Capture the cell that displays the provided text and extract its [X, Y] central coordinate. 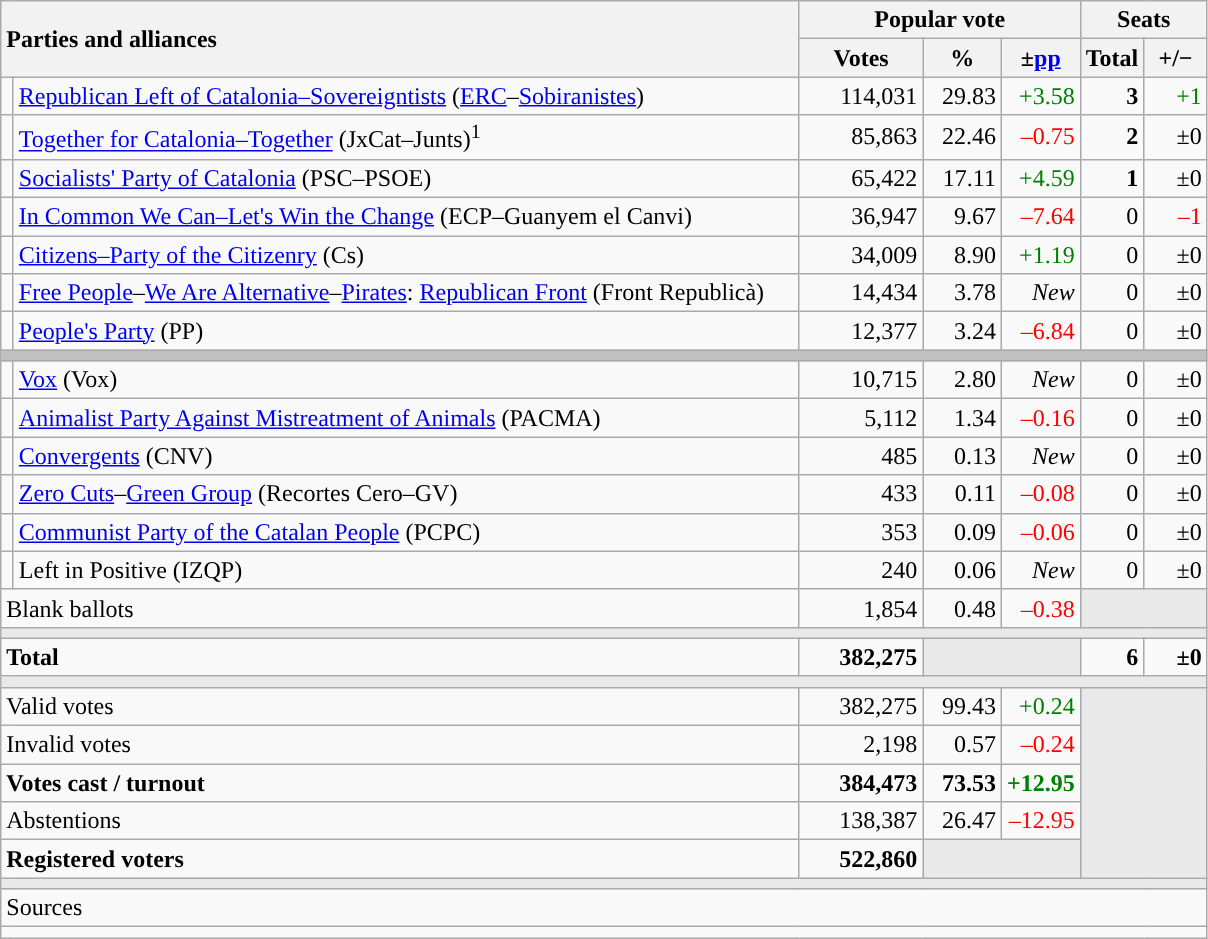
0.11 [962, 494]
–0.06 [1040, 532]
Parties and alliances [400, 39]
85,863 [861, 138]
0.48 [962, 608]
1.34 [962, 418]
0.57 [962, 745]
% [962, 58]
485 [861, 456]
Abstentions [400, 821]
+0.24 [1040, 706]
+/− [1176, 58]
12,377 [861, 331]
Invalid votes [400, 745]
Registered voters [400, 859]
Animalist Party Against Mistreatment of Animals (PACMA) [406, 418]
Vox (Vox) [406, 380]
–7.64 [1040, 217]
Convergents (CNV) [406, 456]
–0.38 [1040, 608]
–1 [1176, 217]
Communist Party of the Catalan People (PCPC) [406, 532]
Seats [1144, 20]
0.13 [962, 456]
2 [1112, 138]
0.09 [962, 532]
Citizens–Party of the Citizenry (Cs) [406, 255]
10,715 [861, 380]
Votes cast / turnout [400, 783]
Socialists' Party of Catalonia (PSC–PSOE) [406, 178]
1,854 [861, 608]
Republican Left of Catalonia–Sovereigntists (ERC–Sobiranistes) [406, 96]
9.67 [962, 217]
People's Party (PP) [406, 331]
2,198 [861, 745]
+1 [1176, 96]
99.43 [962, 706]
Free People–We Are Alternative–Pirates: Republican Front (Front Republicà) [406, 293]
138,387 [861, 821]
384,473 [861, 783]
Sources [604, 908]
353 [861, 532]
Popular vote [940, 20]
Zero Cuts–Green Group (Recortes Cero–GV) [406, 494]
65,422 [861, 178]
±pp [1040, 58]
+1.19 [1040, 255]
14,434 [861, 293]
2.80 [962, 380]
In Common We Can–Let's Win the Change (ECP–Guanyem el Canvi) [406, 217]
26.47 [962, 821]
0.06 [962, 570]
–0.75 [1040, 138]
+4.59 [1040, 178]
34,009 [861, 255]
3.78 [962, 293]
5,112 [861, 418]
3.24 [962, 331]
Together for Catalonia–Together (JxCat–Junts)1 [406, 138]
36,947 [861, 217]
+3.58 [1040, 96]
17.11 [962, 178]
–6.84 [1040, 331]
522,860 [861, 859]
–0.24 [1040, 745]
+12.95 [1040, 783]
–12.95 [1040, 821]
114,031 [861, 96]
29.83 [962, 96]
–0.16 [1040, 418]
73.53 [962, 783]
22.46 [962, 138]
Blank ballots [400, 608]
3 [1112, 96]
Valid votes [400, 706]
6 [1112, 657]
433 [861, 494]
Votes [861, 58]
1 [1112, 178]
8.90 [962, 255]
240 [861, 570]
–0.08 [1040, 494]
Left in Positive (IZQP) [406, 570]
